Return [x, y] of the center of cell containing provided text 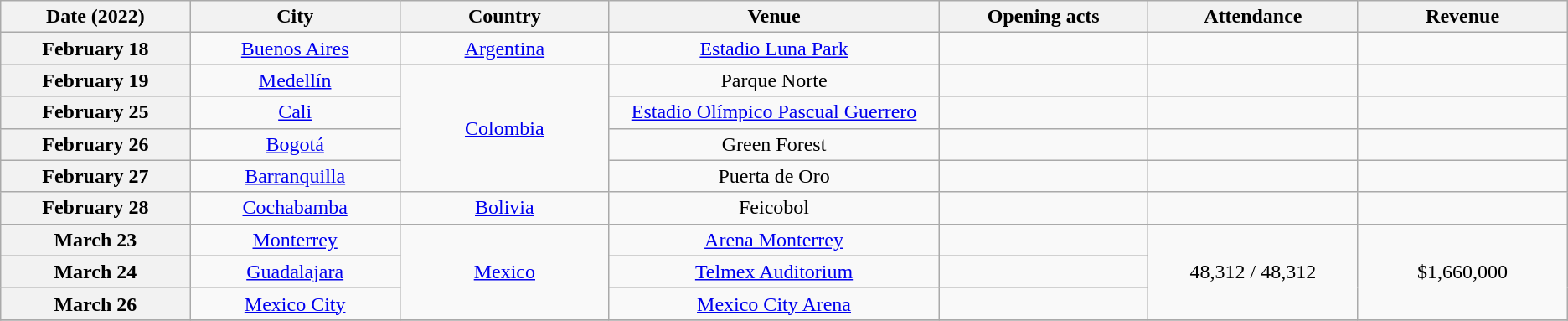
February 27 [95, 176]
Attendance [1253, 17]
February 26 [95, 144]
Opening acts [1044, 17]
Cochabamba [295, 208]
Telmex Auditorium [774, 272]
Green Forest [774, 144]
Revenue [1462, 17]
Date (2022) [95, 17]
City [295, 17]
48,312 / 48,312 [1253, 272]
February 28 [95, 208]
Monterrey [295, 240]
Arena Monterrey [774, 240]
Colombia [504, 128]
February 25 [95, 112]
$1,660,000 [1462, 272]
Estadio Olímpico Pascual Guerrero [774, 112]
March 24 [95, 272]
Barranquilla [295, 176]
March 23 [95, 240]
Buenos Aires [295, 49]
Parque Norte [774, 80]
February 19 [95, 80]
Argentina [504, 49]
Medellín [295, 80]
Estadio Luna Park [774, 49]
Mexico City Arena [774, 303]
Guadalajara [295, 272]
Feicobol [774, 208]
Venue [774, 17]
Country [504, 17]
Cali [295, 112]
Puerta de Oro [774, 176]
February 18 [95, 49]
Bogotá [295, 144]
March 26 [95, 303]
Mexico [504, 272]
Mexico City [295, 303]
Bolivia [504, 208]
